From the cell containing the given text, extract its center point as (X, Y) coordinate. 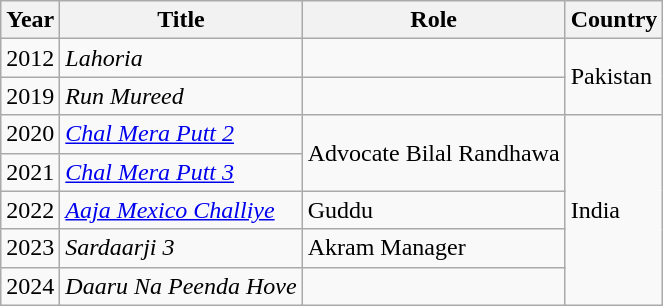
Advocate Bilal Randhawa (434, 153)
2022 (30, 210)
India (614, 210)
Chal Mera Putt 3 (181, 172)
Lahoria (181, 58)
2012 (30, 58)
Year (30, 20)
Run Mureed (181, 96)
2021 (30, 172)
Pakistan (614, 77)
Title (181, 20)
Sardaarji 3 (181, 248)
Daaru Na Peenda Hove (181, 286)
Country (614, 20)
Chal Mera Putt 2 (181, 134)
Role (434, 20)
2019 (30, 96)
2023 (30, 248)
2024 (30, 286)
2020 (30, 134)
Aaja Mexico Challiye (181, 210)
Guddu (434, 210)
Akram Manager (434, 248)
